Return the (x, y) coordinate for the center point of the cell that contains the specified text.  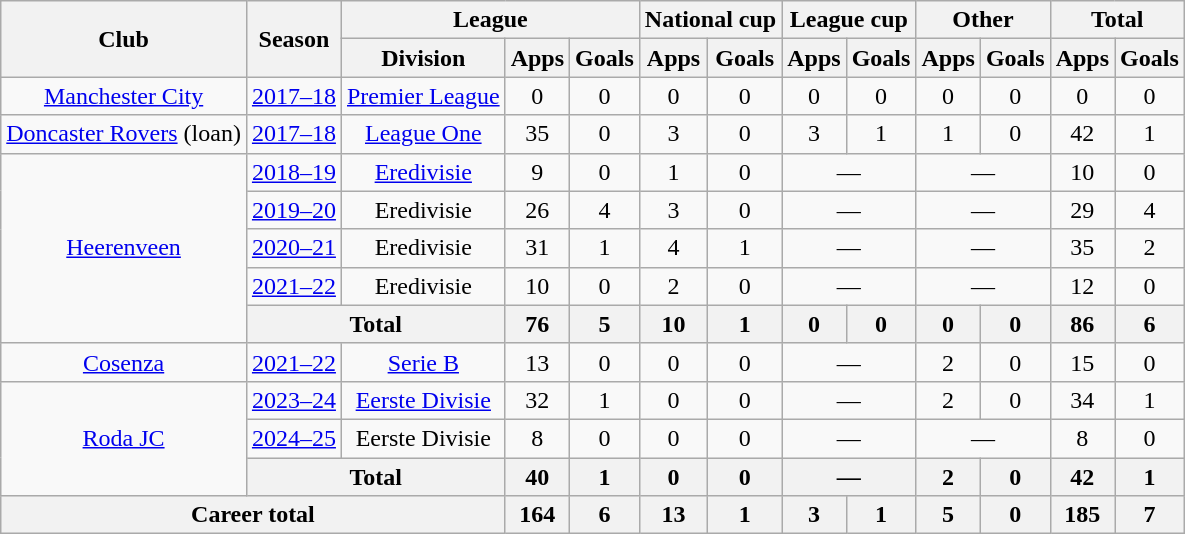
2018–19 (294, 172)
15 (1082, 362)
185 (1082, 515)
26 (537, 210)
National cup (710, 20)
34 (1082, 400)
2023–24 (294, 400)
7 (1150, 515)
League One (423, 134)
Season (294, 39)
32 (537, 400)
2020–21 (294, 248)
Club (124, 39)
9 (537, 172)
86 (1082, 324)
76 (537, 324)
Career total (253, 515)
Doncaster Rovers (loan) (124, 134)
29 (1082, 210)
Cosenza (124, 362)
Roda JC (124, 438)
Heerenveen (124, 248)
League (490, 20)
2024–25 (294, 438)
164 (537, 515)
Division (423, 58)
40 (537, 477)
League cup (849, 20)
31 (537, 248)
Premier League (423, 96)
Serie B (423, 362)
2019–20 (294, 210)
12 (1082, 286)
Other (983, 20)
Manchester City (124, 96)
